Provide the (X, Y) coordinate of the cell's center where the given text is located.  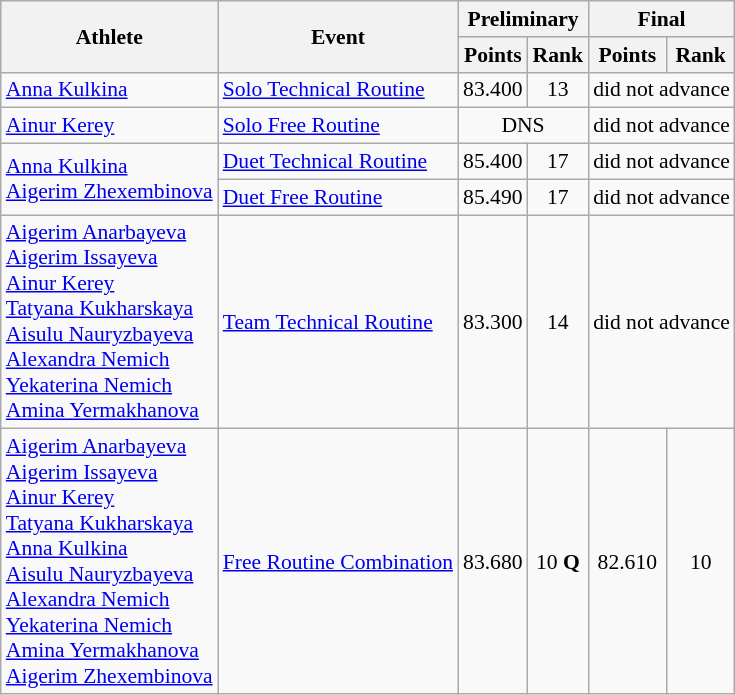
83.300 (492, 322)
Free Routine Combination (338, 562)
Anna KulkinaAigerim Zhexembinova (110, 180)
Duet Free Routine (338, 197)
Aigerim AnarbayevaAigerim IssayevaAinur KereyTatyana KukharskayaAisulu NauryzbayevaAlexandra NemichYekaterina NemichAmina Yermakhanova (110, 322)
10 Q (558, 562)
Solo Free Routine (338, 126)
13 (558, 90)
Preliminary (523, 19)
Ainur Kerey (110, 126)
85.400 (492, 162)
14 (558, 322)
Event (338, 36)
Team Technical Routine (338, 322)
83.400 (492, 90)
Athlete (110, 36)
83.680 (492, 562)
Duet Technical Routine (338, 162)
82.610 (627, 562)
Anna Kulkina (110, 90)
Solo Technical Routine (338, 90)
85.490 (492, 197)
10 (701, 562)
DNS (523, 126)
Final (662, 19)
